Identify which cell holds the provided text, then report its (x, y) central coordinate. 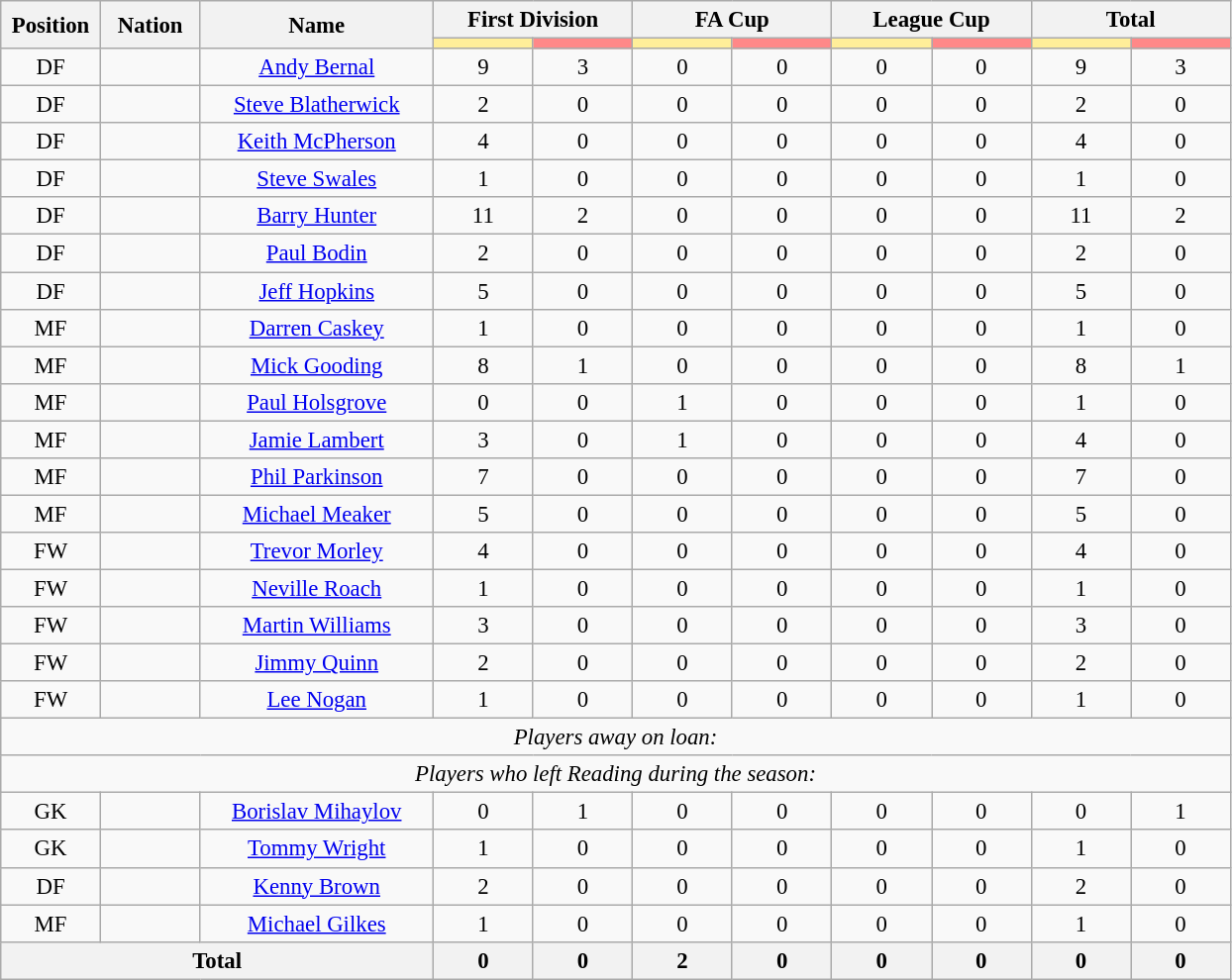
Nation (151, 25)
Paul Bodin (317, 253)
Paul Holsgrove (317, 402)
Neville Roach (317, 588)
Borislav Mihaylov (317, 812)
Darren Caskey (317, 328)
Position (51, 25)
Steve Swales (317, 179)
FA Cup (733, 20)
Martin Williams (317, 626)
Michael Meaker (317, 514)
Players away on loan: (616, 737)
Lee Nogan (317, 700)
Phil Parkinson (317, 477)
Jeff Hopkins (317, 291)
Mick Gooding (317, 365)
First Division (533, 20)
Trevor Morley (317, 551)
Andy Bernal (317, 67)
Michael Gilkes (317, 924)
Jimmy Quinn (317, 663)
Kenny Brown (317, 886)
Players who left Reading during the season: (616, 774)
Barry Hunter (317, 217)
League Cup (931, 20)
Steve Blatherwick (317, 105)
Name (317, 25)
Tommy Wright (317, 849)
Jamie Lambert (317, 440)
Keith McPherson (317, 142)
